Find where the given text appears and provide that cell's center as (X, Y) coordinate. 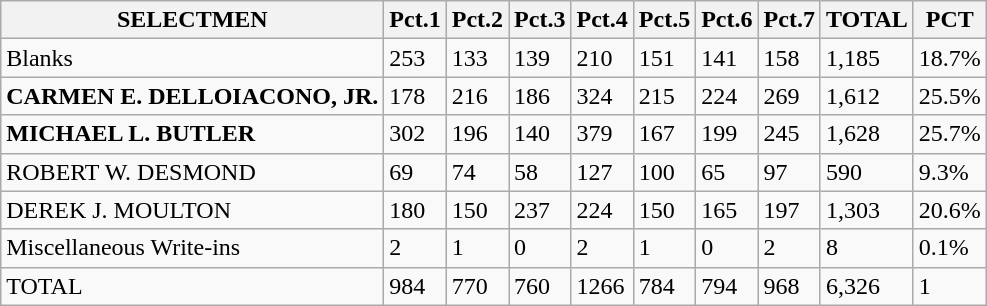
PCT (950, 20)
140 (540, 134)
324 (602, 96)
MICHAEL L. BUTLER (192, 134)
269 (789, 96)
Pct.6 (727, 20)
379 (602, 134)
100 (664, 172)
DEREK J. MOULTON (192, 210)
770 (477, 286)
165 (727, 210)
CARMEN E. DELLOIACONO, JR. (192, 96)
97 (789, 172)
590 (866, 172)
Pct.7 (789, 20)
Pct.5 (664, 20)
25.5% (950, 96)
18.7% (950, 58)
Pct.3 (540, 20)
984 (415, 286)
178 (415, 96)
1266 (602, 286)
760 (540, 286)
9.3% (950, 172)
ROBERT W. DESMOND (192, 172)
237 (540, 210)
1,612 (866, 96)
141 (727, 58)
158 (789, 58)
25.7% (950, 134)
1,628 (866, 134)
151 (664, 58)
8 (866, 248)
215 (664, 96)
Pct.1 (415, 20)
253 (415, 58)
74 (477, 172)
794 (727, 286)
Pct.2 (477, 20)
167 (664, 134)
69 (415, 172)
65 (727, 172)
20.6% (950, 210)
133 (477, 58)
SELECTMEN (192, 20)
1,185 (866, 58)
968 (789, 286)
196 (477, 134)
186 (540, 96)
784 (664, 286)
245 (789, 134)
6,326 (866, 286)
58 (540, 172)
180 (415, 210)
199 (727, 134)
Blanks (192, 58)
139 (540, 58)
0.1% (950, 248)
1,303 (866, 210)
216 (477, 96)
127 (602, 172)
210 (602, 58)
Pct.4 (602, 20)
302 (415, 134)
197 (789, 210)
Miscellaneous Write-ins (192, 248)
